Return [X, Y] of the center of cell containing provided text 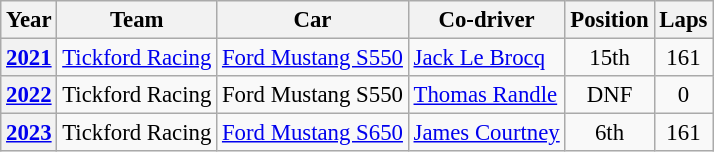
Team [137, 20]
Car [313, 20]
Thomas Randle [486, 95]
Position [610, 20]
James Courtney [486, 133]
Laps [684, 20]
2023 [29, 133]
6th [610, 133]
Co-driver [486, 20]
0 [684, 95]
2022 [29, 95]
Ford Mustang S650 [313, 133]
2021 [29, 58]
DNF [610, 95]
Year [29, 20]
15th [610, 58]
Jack Le Brocq [486, 58]
